Return [x, y] of the center of cell containing provided text 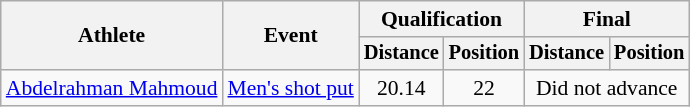
Abdelrahman Mahmoud [112, 88]
Qualification [442, 19]
Final [606, 19]
Did not advance [606, 88]
Men's shot put [290, 88]
Event [290, 36]
Athlete [112, 36]
22 [484, 88]
20.14 [402, 88]
